Locate the cell with the specified text and output its (x, y) center coordinate. 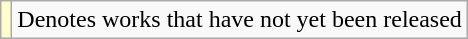
Denotes works that have not yet been released (240, 20)
